Pinpoint the cell where the given text exists, returning its (X, Y) midpoint coordinate. 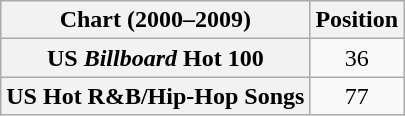
US Hot R&B/Hip-Hop Songs (156, 96)
Chart (2000–2009) (156, 20)
Position (357, 20)
77 (357, 96)
US Billboard Hot 100 (156, 58)
36 (357, 58)
